Identify which cell holds the provided text, then report its (x, y) central coordinate. 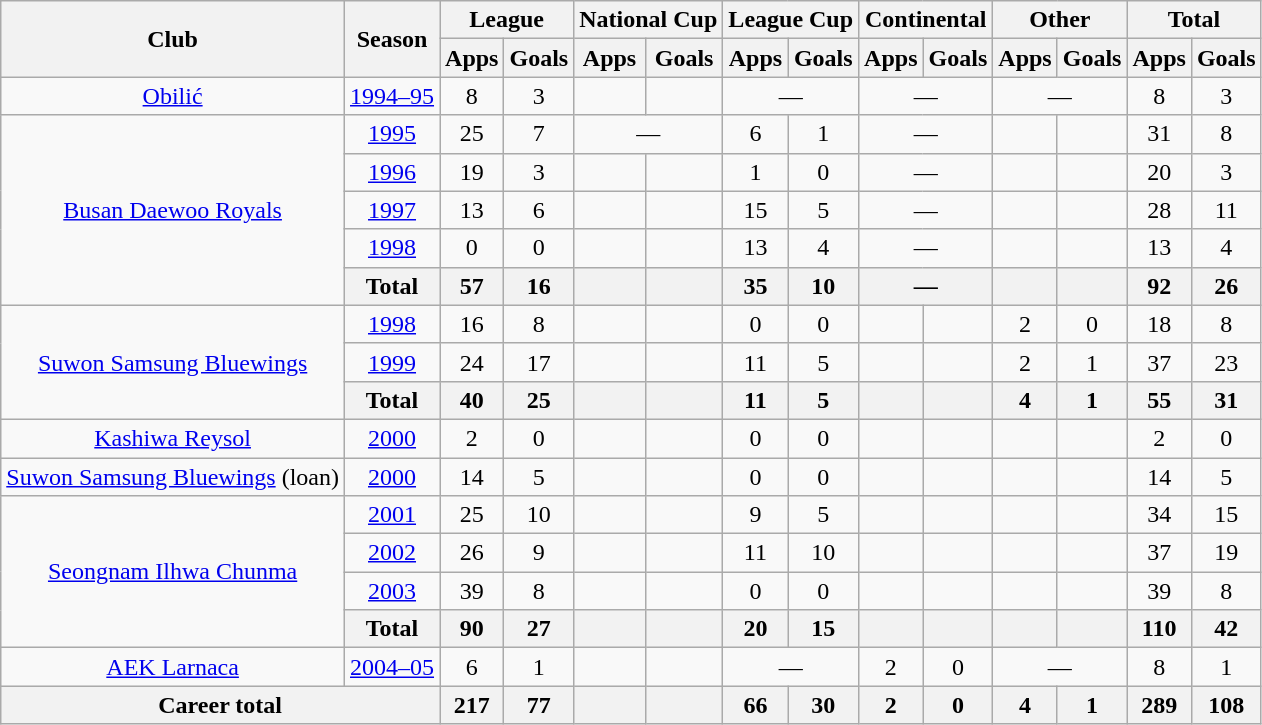
7 (539, 134)
17 (539, 362)
1994–95 (392, 96)
Obilić (173, 96)
57 (472, 286)
2003 (392, 591)
Seongnam Ilhwa Chunma (173, 572)
National Cup (648, 20)
Other (1060, 20)
League (507, 20)
Kashiwa Reysol (173, 438)
217 (472, 705)
110 (1159, 629)
30 (824, 705)
90 (472, 629)
55 (1159, 400)
2004–05 (392, 667)
42 (1226, 629)
108 (1226, 705)
1996 (392, 172)
66 (756, 705)
289 (1159, 705)
1995 (392, 134)
24 (472, 362)
Season (392, 39)
Busan Daewoo Royals (173, 210)
Continental (926, 20)
Career total (220, 705)
27 (539, 629)
League Cup (791, 20)
92 (1159, 286)
2001 (392, 515)
Suwon Samsung Bluewings (173, 362)
Suwon Samsung Bluewings (loan) (173, 477)
77 (539, 705)
40 (472, 400)
28 (1159, 210)
2002 (392, 553)
23 (1226, 362)
34 (1159, 515)
Club (173, 39)
1999 (392, 362)
35 (756, 286)
AEK Larnaca (173, 667)
18 (1159, 324)
1997 (392, 210)
